Return the (X, Y) coordinate for the center point of the cell that contains the specified text.  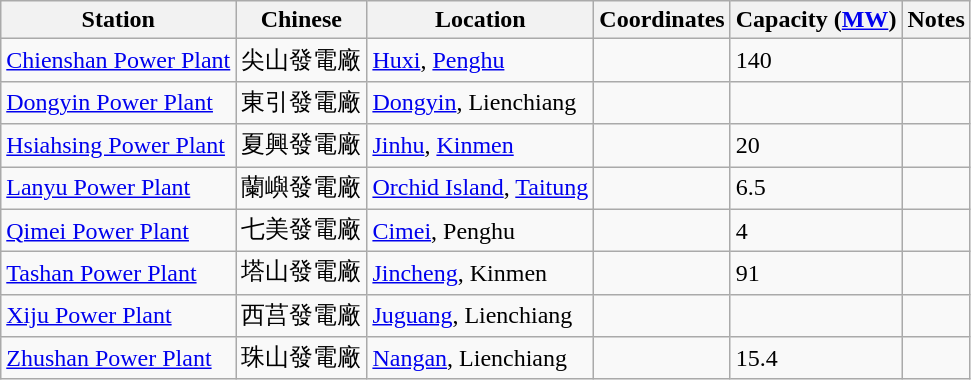
Dongyin Power Plant (118, 102)
東引發電廠 (302, 102)
Capacity (MW) (816, 20)
Juguang, Lienchiang (480, 316)
Jinhu, Kinmen (480, 146)
Station (118, 20)
夏興發電廠 (302, 146)
Chienshan Power Plant (118, 60)
珠山發電廠 (302, 358)
Lanyu Power Plant (118, 188)
Chinese (302, 20)
Orchid Island, Taitung (480, 188)
Qimei Power Plant (118, 230)
Coordinates (662, 20)
Jincheng, Kinmen (480, 274)
Hsiahsing Power Plant (118, 146)
91 (816, 274)
Huxi, Penghu (480, 60)
Notes (936, 20)
20 (816, 146)
Dongyin, Lienchiang (480, 102)
Nangan, Lienchiang (480, 358)
七美發電廠 (302, 230)
15.4 (816, 358)
Xiju Power Plant (118, 316)
Zhushan Power Plant (118, 358)
4 (816, 230)
塔山發電廠 (302, 274)
Tashan Power Plant (118, 274)
Location (480, 20)
西莒發電廠 (302, 316)
尖山發電廠 (302, 60)
6.5 (816, 188)
Cimei, Penghu (480, 230)
蘭嶼發電廠 (302, 188)
140 (816, 60)
